Detect which cell encompasses the target text, then output its [x, y] center coordinate. 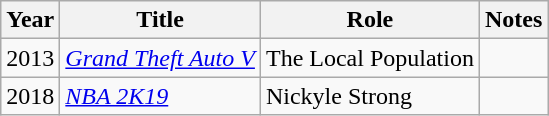
2013 [30, 58]
Nickyle Strong [370, 96]
Notes [513, 20]
Year [30, 20]
Grand Theft Auto V [160, 58]
The Local Population [370, 58]
NBA 2K19 [160, 96]
2018 [30, 96]
Role [370, 20]
Title [160, 20]
